Determine the [x, y] coordinate at the center of the cell enclosing the given text.  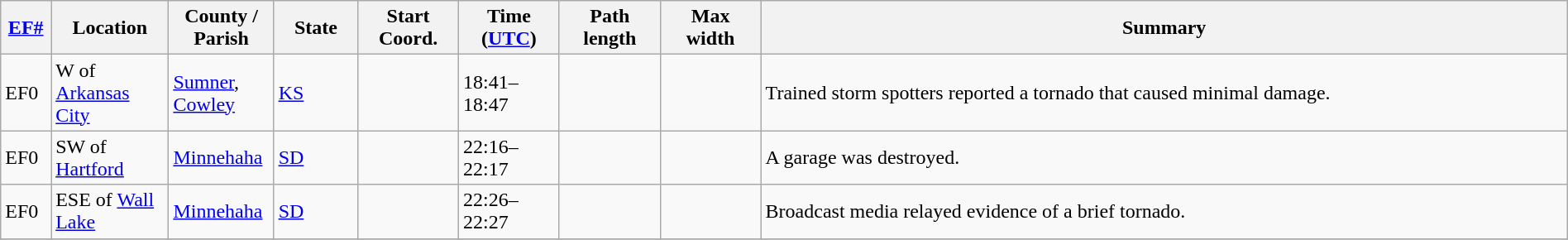
Path length [610, 28]
Start Coord. [409, 28]
Max width [710, 28]
Location [110, 28]
EF# [26, 28]
ESE of Wall Lake [110, 212]
22:16–22:17 [509, 157]
18:41–18:47 [509, 93]
W of Arkansas City [110, 93]
County / Parish [222, 28]
A garage was destroyed. [1164, 157]
Sumner, Cowley [222, 93]
Time (UTC) [509, 28]
Trained storm spotters reported a tornado that caused minimal damage. [1164, 93]
Broadcast media relayed evidence of a brief tornado. [1164, 212]
SW of Hartford [110, 157]
KS [316, 93]
State [316, 28]
22:26–22:27 [509, 212]
Summary [1164, 28]
